From the cell containing the given text, extract its center point as (X, Y) coordinate. 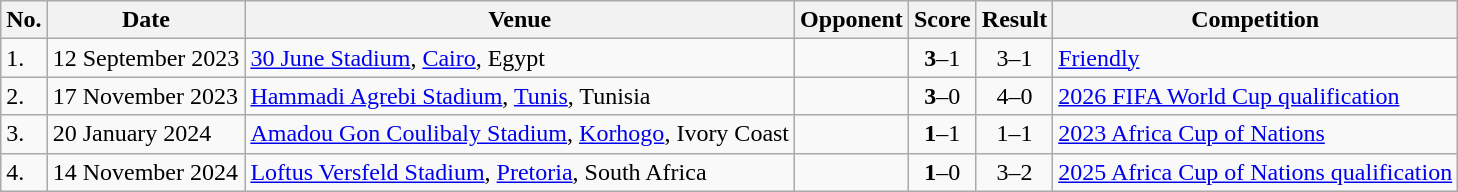
3–2 (1014, 172)
2025 Africa Cup of Nations qualification (1256, 172)
Venue (520, 20)
2. (24, 96)
4. (24, 172)
3. (24, 134)
Result (1014, 20)
Loftus Versfeld Stadium, Pretoria, South Africa (520, 172)
1–0 (942, 172)
14 November 2024 (146, 172)
1. (24, 58)
Friendly (1256, 58)
12 September 2023 (146, 58)
Date (146, 20)
4–0 (1014, 96)
Score (942, 20)
2026 FIFA World Cup qualification (1256, 96)
Amadou Gon Coulibaly Stadium, Korhogo, Ivory Coast (520, 134)
3–0 (942, 96)
Hammadi Agrebi Stadium, Tunis, Tunisia (520, 96)
30 June Stadium, Cairo, Egypt (520, 58)
No. (24, 20)
17 November 2023 (146, 96)
Competition (1256, 20)
2023 Africa Cup of Nations (1256, 134)
20 January 2024 (146, 134)
Opponent (852, 20)
